Search for the cell housing the specified text and yield its [X, Y] center coordinate. 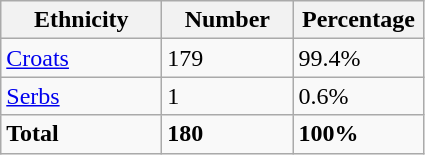
179 [228, 58]
99.4% [358, 58]
Total [82, 134]
0.6% [358, 96]
Number [228, 20]
1 [228, 96]
Percentage [358, 20]
100% [358, 134]
Ethnicity [82, 20]
Serbs [82, 96]
Croats [82, 58]
180 [228, 134]
